Locate the cell with the specified text and output its (x, y) center coordinate. 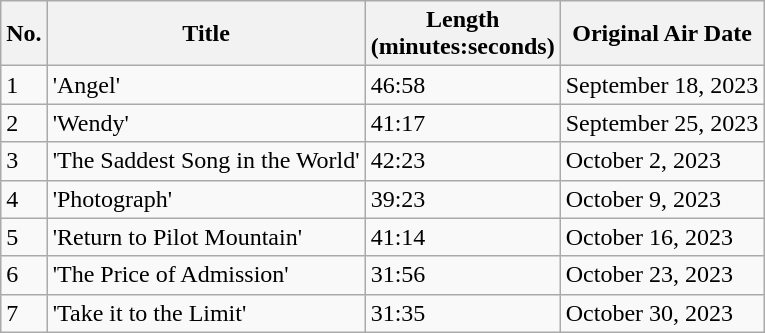
'Wendy' (206, 123)
September 25, 2023 (662, 123)
September 18, 2023 (662, 85)
41:17 (462, 123)
6 (24, 275)
Title (206, 34)
'Take it to the Limit' (206, 313)
October 23, 2023 (662, 275)
October 9, 2023 (662, 199)
5 (24, 237)
4 (24, 199)
41:14 (462, 237)
2 (24, 123)
'Photograph' (206, 199)
1 (24, 85)
October 16, 2023 (662, 237)
7 (24, 313)
October 30, 2023 (662, 313)
31:35 (462, 313)
October 2, 2023 (662, 161)
'The Price of Admission' (206, 275)
Length(minutes:seconds) (462, 34)
46:58 (462, 85)
Original Air Date (662, 34)
31:56 (462, 275)
'Angel' (206, 85)
42:23 (462, 161)
'The Saddest Song in the World' (206, 161)
'Return to Pilot Mountain' (206, 237)
No. (24, 34)
39:23 (462, 199)
3 (24, 161)
